Provide the [x, y] coordinate of the cell's center where the given text is located.  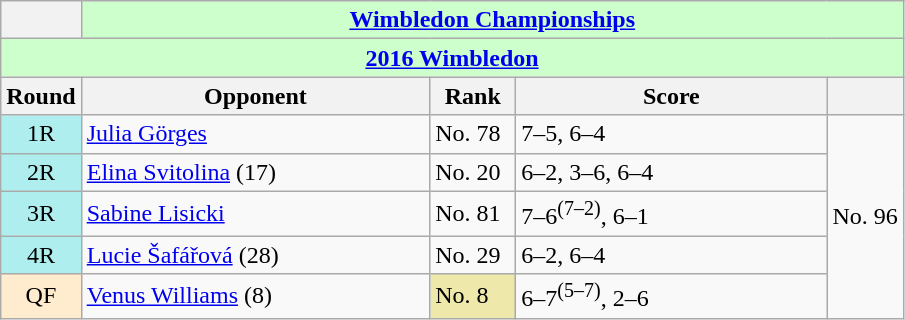
Opponent [256, 96]
Venus Williams (8) [256, 296]
6–2, 6–4 [672, 255]
7–6(7–2), 6–1 [672, 214]
No. 81 [473, 214]
Round [41, 96]
No. 78 [473, 134]
Julia Görges [256, 134]
2016 Wimbledon [452, 58]
6–7(5–7), 2–6 [672, 296]
No. 20 [473, 172]
No. 8 [473, 296]
No. 29 [473, 255]
2R [41, 172]
Rank [473, 96]
6–2, 3–6, 6–4 [672, 172]
4R [41, 255]
Lucie Šafářová (28) [256, 255]
Elina Svitolina (17) [256, 172]
7–5, 6–4 [672, 134]
1R [41, 134]
Wimbledon Championships [492, 20]
Score [672, 96]
3R [41, 214]
QF [41, 296]
No. 96 [865, 216]
Sabine Lisicki [256, 214]
